Return (X, Y) of the center of cell containing provided text 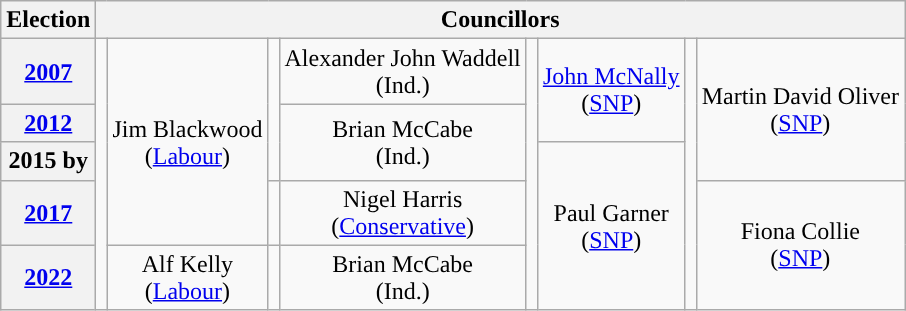
2022 (48, 278)
2012 (48, 123)
Alf Kelly(Labour) (188, 278)
2007 (48, 72)
Paul Garner(SNP) (611, 226)
2015 by (48, 161)
Alexander John Waddell(Ind.) (402, 72)
Councillors (500, 20)
2017 (48, 212)
John McNally(SNP) (611, 90)
Election (48, 20)
Martin David Oliver(SNP) (800, 110)
Fiona Collie(SNP) (800, 245)
Jim Blackwood(Labour) (188, 142)
Nigel Harris(Conservative) (402, 212)
